Locate the cell with the specified text and output its [X, Y] center coordinate. 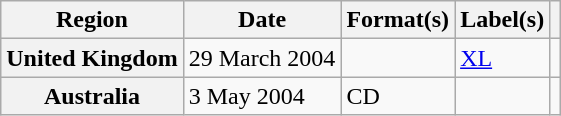
Date [262, 20]
United Kingdom [92, 58]
Region [92, 20]
Label(s) [502, 20]
3 May 2004 [262, 96]
CD [398, 96]
Australia [92, 96]
XL [502, 58]
29 March 2004 [262, 58]
Format(s) [398, 20]
